Identify which cell holds the provided text, then report its (x, y) central coordinate. 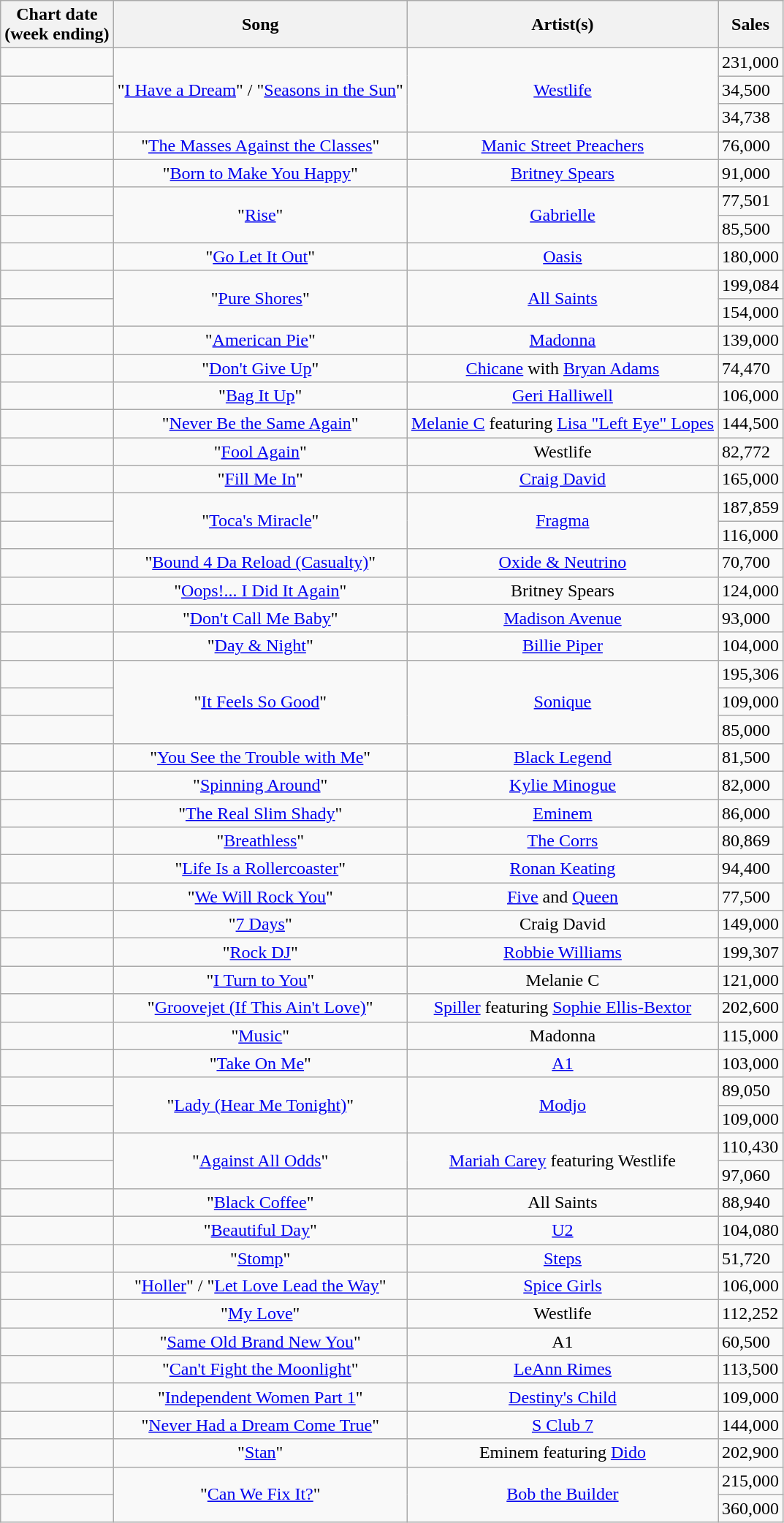
"Take On Me" (260, 1063)
Oxide & Neutrino (563, 563)
"Lady (Hear Me Tonight)" (260, 1105)
Fragma (563, 521)
"Rise" (260, 215)
"Fool Again" (260, 452)
"It Feels So Good" (260, 702)
89,050 (751, 1091)
85,000 (751, 729)
"Life Is a Rollercoaster" (260, 869)
The Corrs (563, 841)
U2 (563, 1230)
144,000 (751, 1425)
139,000 (751, 340)
"The Real Slim Shady" (260, 813)
Bob the Builder (563, 1494)
Spiller featuring Sophie Ellis-Bextor (563, 1008)
Madison Avenue (563, 618)
"Spinning Around" (260, 785)
Modjo (563, 1105)
Melanie C (563, 980)
82,772 (751, 452)
154,000 (751, 312)
Chicane with Bryan Adams (563, 368)
"Black Coffee" (260, 1202)
"You See the Trouble with Me" (260, 757)
Geri Halliwell (563, 396)
Oasis (563, 257)
124,000 (751, 590)
"Holler" / "Let Love Lead the Way" (260, 1286)
70,700 (751, 563)
113,500 (751, 1370)
Spice Girls (563, 1286)
"Stan" (260, 1453)
S Club 7 (563, 1425)
195,306 (751, 674)
199,307 (751, 952)
"Bag It Up" (260, 396)
"We Will Rock You" (260, 897)
"I Turn to You" (260, 980)
360,000 (751, 1508)
Song (260, 25)
115,000 (751, 1036)
187,859 (751, 507)
88,940 (751, 1202)
Artist(s) (563, 25)
Eminem featuring Dido (563, 1453)
"Rock DJ" (260, 952)
"American Pie" (260, 340)
34,738 (751, 118)
112,252 (751, 1314)
51,720 (751, 1258)
Black Legend (563, 757)
116,000 (751, 535)
85,500 (751, 229)
Billie Piper (563, 646)
77,500 (751, 897)
144,500 (751, 424)
"Pure Shores" (260, 298)
"Bound 4 Da Reload (Casualty)" (260, 563)
Five and Queen (563, 897)
Gabrielle (563, 215)
86,000 (751, 813)
199,084 (751, 284)
Ronan Keating (563, 869)
165,000 (751, 479)
"My Love" (260, 1314)
202,900 (751, 1453)
"Go Let It Out" (260, 257)
215,000 (751, 1481)
91,000 (751, 173)
93,000 (751, 618)
"Stomp" (260, 1258)
Eminem (563, 813)
80,869 (751, 841)
231,000 (751, 62)
Steps (563, 1258)
104,000 (751, 646)
"Groovejet (If This Ain't Love)" (260, 1008)
"The Masses Against the Classes" (260, 145)
Manic Street Preachers (563, 145)
149,000 (751, 924)
Sonique (563, 702)
"Same Old Brand New You" (260, 1342)
"Born to Make You Happy" (260, 173)
"I Have a Dream" / "Seasons in the Sun" (260, 90)
"Music" (260, 1036)
"7 Days" (260, 924)
74,470 (751, 368)
"Don't Give Up" (260, 368)
Melanie C featuring Lisa "Left Eye" Lopes (563, 424)
104,080 (751, 1230)
60,500 (751, 1342)
77,501 (751, 201)
103,000 (751, 1063)
"Never Had a Dream Come True" (260, 1425)
Kylie Minogue (563, 785)
Sales (751, 25)
"Against All Odds" (260, 1161)
"Don't Call Me Baby" (260, 618)
"Never Be the Same Again" (260, 424)
LeAnn Rimes (563, 1370)
202,600 (751, 1008)
34,500 (751, 90)
"Oops!... I Did It Again" (260, 590)
"Day & Night" (260, 646)
180,000 (751, 257)
Chart date(week ending) (57, 25)
Mariah Carey featuring Westlife (563, 1161)
"Fill Me In" (260, 479)
"Can We Fix It?" (260, 1494)
97,060 (751, 1174)
"Independent Women Part 1" (260, 1397)
Robbie Williams (563, 952)
94,400 (751, 869)
110,430 (751, 1147)
"Can't Fight the Moonlight" (260, 1370)
"Toca's Miracle" (260, 521)
81,500 (751, 757)
76,000 (751, 145)
121,000 (751, 980)
"Breathless" (260, 841)
"Beautiful Day" (260, 1230)
Destiny's Child (563, 1397)
82,000 (751, 785)
